Find where the given text appears and provide that cell's center as [X, Y] coordinate. 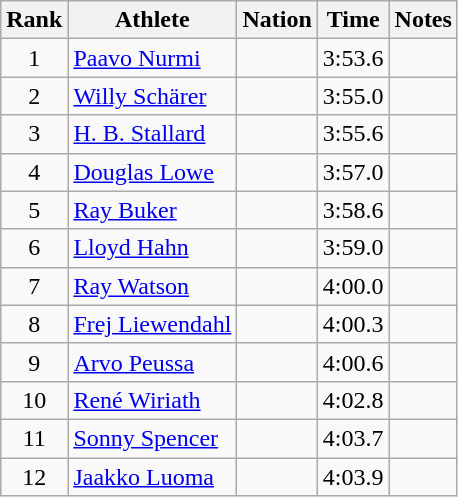
H. B. Stallard [152, 134]
Arvo Peussa [152, 362]
Ray Watson [152, 286]
3:55.6 [353, 134]
4:00.3 [353, 324]
Nation [277, 20]
3:59.0 [353, 248]
Rank [34, 20]
3:57.0 [353, 172]
Sonny Spencer [152, 438]
3:53.6 [353, 58]
Athlete [152, 20]
Notes [423, 20]
4:00.6 [353, 362]
1 [34, 58]
Ray Buker [152, 210]
10 [34, 400]
Time [353, 20]
5 [34, 210]
Lloyd Hahn [152, 248]
3:55.0 [353, 96]
3:58.6 [353, 210]
9 [34, 362]
4:00.0 [353, 286]
3 [34, 134]
11 [34, 438]
4:03.9 [353, 477]
4:03.7 [353, 438]
Willy Schärer [152, 96]
4:02.8 [353, 400]
René Wiriath [152, 400]
Jaakko Luoma [152, 477]
2 [34, 96]
6 [34, 248]
Frej Liewendahl [152, 324]
8 [34, 324]
4 [34, 172]
12 [34, 477]
7 [34, 286]
Paavo Nurmi [152, 58]
Douglas Lowe [152, 172]
